Extract the (X, Y) coordinate from the center of the cell holding the provided text.  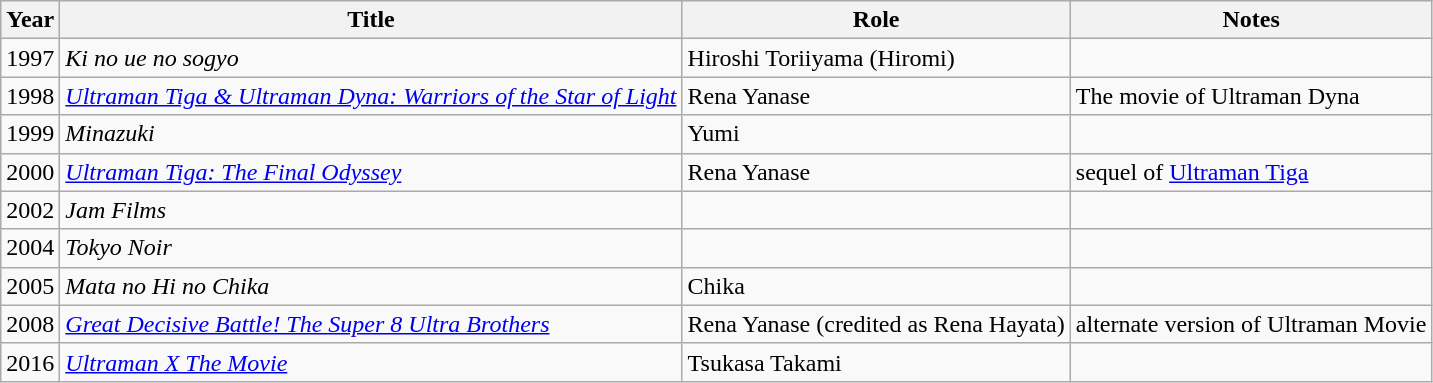
1999 (30, 134)
Mata no Hi no Chika (371, 286)
Yumi (876, 134)
Minazuki (371, 134)
Jam Films (371, 210)
2004 (30, 248)
The movie of Ultraman Dyna (1251, 96)
Tokyo Noir (371, 248)
Title (371, 20)
Hiroshi Toriiyama (Hiromi) (876, 58)
Role (876, 20)
Notes (1251, 20)
1997 (30, 58)
Tsukasa Takami (876, 362)
2016 (30, 362)
alternate version of Ultraman Movie (1251, 324)
2005 (30, 286)
2000 (30, 172)
Ultraman Tiga & Ultraman Dyna: Warriors of the Star of Light (371, 96)
Chika (876, 286)
1998 (30, 96)
Ki no ue no sogyo (371, 58)
sequel of Ultraman Tiga (1251, 172)
Ultraman Tiga: The Final Odyssey (371, 172)
2008 (30, 324)
Rena Yanase (credited as Rena Hayata) (876, 324)
Year (30, 20)
Great Decisive Battle! The Super 8 Ultra Brothers (371, 324)
2002 (30, 210)
Ultraman X The Movie (371, 362)
